Scan for the cell matching the given text and deliver its (x, y) coordinate at center. 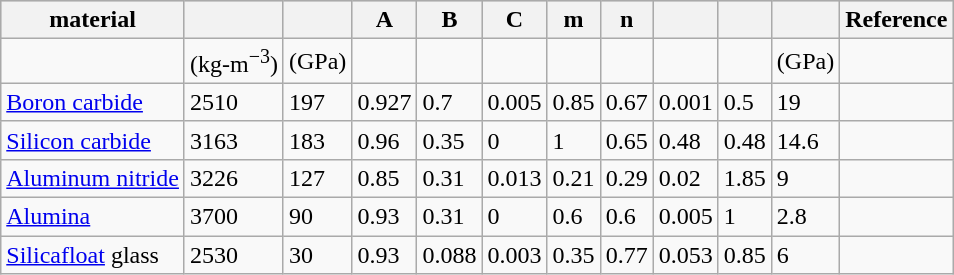
0.088 (450, 255)
0.053 (686, 255)
Aluminum nitride (93, 178)
Alumina (93, 217)
0.003 (514, 255)
3163 (234, 140)
0.29 (626, 178)
B (450, 20)
3226 (234, 178)
1.85 (744, 178)
0.67 (626, 102)
127 (317, 178)
Boron carbide (93, 102)
Reference (896, 20)
183 (317, 140)
n (626, 20)
C (514, 20)
m (574, 20)
0.77 (626, 255)
2530 (234, 255)
14.6 (805, 140)
0.5 (744, 102)
material (93, 20)
Silicon carbide (93, 140)
197 (317, 102)
9 (805, 178)
0.02 (686, 178)
2510 (234, 102)
2.8 (805, 217)
0.013 (514, 178)
30 (317, 255)
0.927 (384, 102)
0.7 (450, 102)
A (384, 20)
3700 (234, 217)
Silicafloat glass (93, 255)
19 (805, 102)
(kg-m−3) (234, 62)
6 (805, 255)
0.96 (384, 140)
0.21 (574, 178)
90 (317, 217)
0.65 (626, 140)
0.001 (686, 102)
